For the text-containing cell, return its midpoint in [x, y] coordinate format. 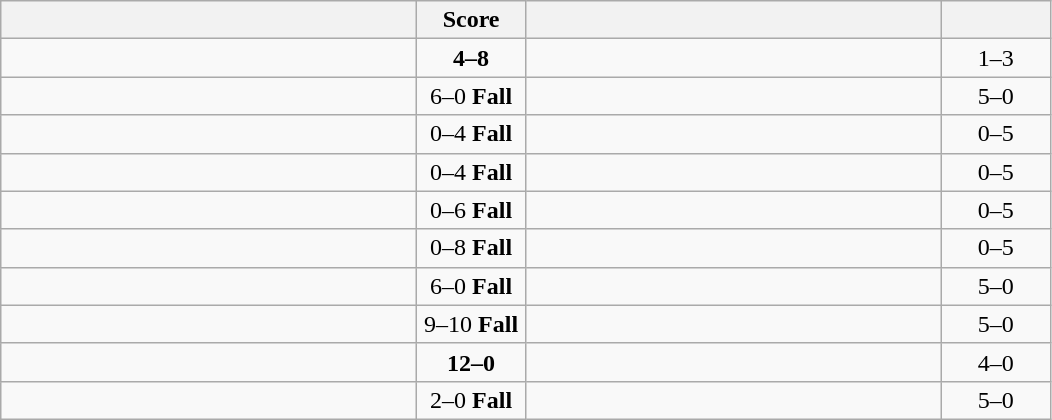
0–6 Fall [472, 210]
1–3 [996, 58]
4–8 [472, 58]
4–0 [996, 362]
12–0 [472, 362]
9–10 Fall [472, 324]
0–8 Fall [472, 248]
Score [472, 20]
2–0 Fall [472, 400]
